Locate the cell with the specified text and output its (X, Y) center coordinate. 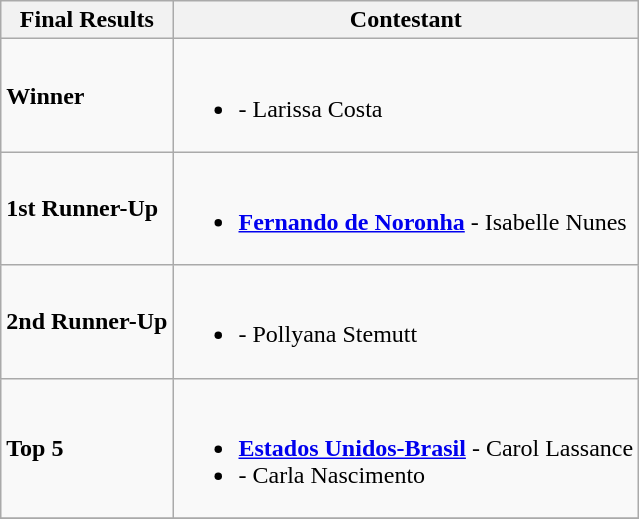
- Larissa Costa (406, 96)
Estados Unidos-Brasil - Carol Lassance - Carla Nascimento (406, 448)
Final Results (87, 20)
- Pollyana Stemutt (406, 322)
Winner (87, 96)
Contestant (406, 20)
Top 5 (87, 448)
1st Runner-Up (87, 208)
2nd Runner-Up (87, 322)
Fernando de Noronha - Isabelle Nunes (406, 208)
